Scan for the cell matching the given text and deliver its (x, y) coordinate at center. 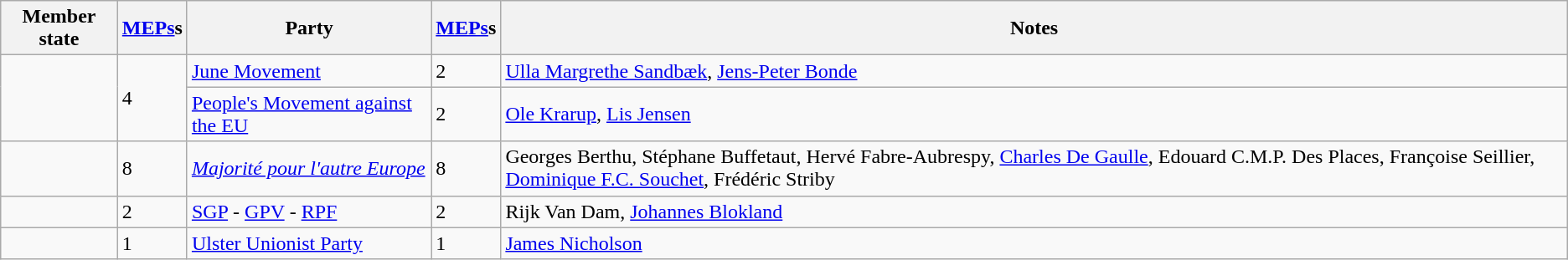
Ulla Margrethe Sandbæk, Jens-Peter Bonde (1034, 71)
Ole Krarup, Lis Jensen (1034, 114)
Member state (59, 28)
Party (308, 28)
People's Movement against the EU (308, 114)
4 (152, 99)
Majorité pour l'autre Europe (308, 169)
James Nicholson (1034, 243)
Ulster Unionist Party (308, 243)
Rijk Van Dam, Johannes Blokland (1034, 212)
SGP - GPV - RPF (308, 212)
Notes (1034, 28)
June Movement (308, 71)
